Determine the [X, Y] coordinate at the center of the cell enclosing the given text.  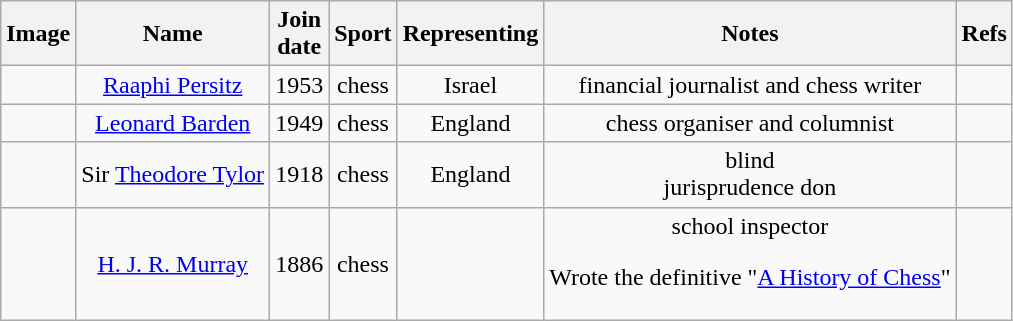
Refs [984, 34]
H. J. R. Murray [173, 264]
financial journalist and chess writer [750, 85]
Raaphi Persitz [173, 85]
chess organiser and columnist [750, 123]
Image [38, 34]
school inspectorWrote the definitive "A History of Chess" [750, 264]
Notes [750, 34]
1949 [300, 123]
Sport [363, 34]
Israel [470, 85]
Sir Theodore Tylor [173, 174]
1953 [300, 85]
Leonard Barden [173, 123]
1886 [300, 264]
1918 [300, 174]
Representing [470, 34]
blind jurisprudence don [750, 174]
Name [173, 34]
Joindate [300, 34]
